Detect which cell encompasses the target text, then output its [X, Y] center coordinate. 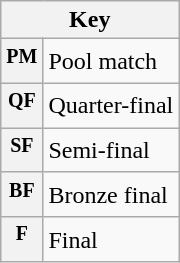
Bronze final [111, 194]
Key [90, 20]
PM [22, 62]
Pool match [111, 62]
Quarter-final [111, 106]
SF [22, 150]
Semi-final [111, 150]
QF [22, 106]
F [22, 240]
Final [111, 240]
BF [22, 194]
